Provide the (X, Y) coordinate of the cell's center where the given text is located.  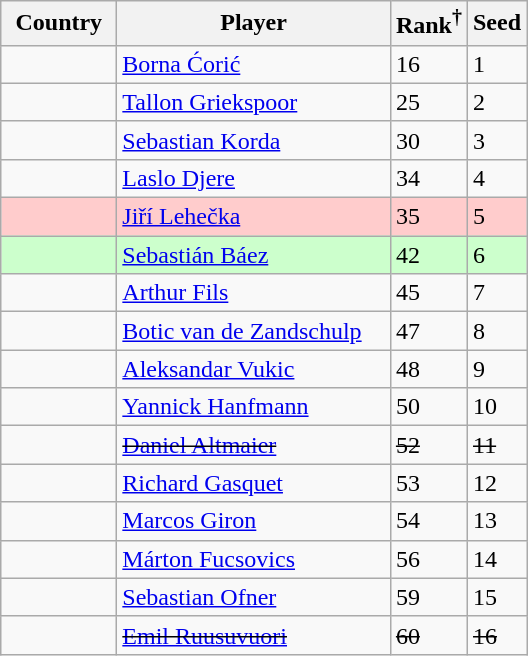
52 (428, 445)
Aleksandar Vukic (254, 369)
45 (428, 293)
59 (428, 597)
47 (428, 331)
6 (496, 255)
Arthur Fils (254, 293)
10 (496, 407)
15 (496, 597)
30 (428, 140)
3 (496, 140)
34 (428, 178)
35 (428, 217)
56 (428, 559)
Country (59, 24)
9 (496, 369)
Seed (496, 24)
5 (496, 217)
Daniel Altmaier (254, 445)
1 (496, 64)
60 (428, 635)
53 (428, 483)
Sebastián Báez (254, 255)
Emil Ruusuvuori (254, 635)
Jiří Lehečka (254, 217)
Tallon Griekspoor (254, 102)
50 (428, 407)
48 (428, 369)
Borna Ćorić (254, 64)
Sebastian Korda (254, 140)
Marcos Giron (254, 521)
11 (496, 445)
42 (428, 255)
Márton Fucsovics (254, 559)
7 (496, 293)
4 (496, 178)
13 (496, 521)
Rank† (428, 24)
54 (428, 521)
Laslo Djere (254, 178)
2 (496, 102)
Botic van de Zandschulp (254, 331)
12 (496, 483)
25 (428, 102)
Sebastian Ofner (254, 597)
Richard Gasquet (254, 483)
8 (496, 331)
Yannick Hanfmann (254, 407)
14 (496, 559)
Player (254, 24)
